Capture the cell that displays the provided text and extract its [x, y] central coordinate. 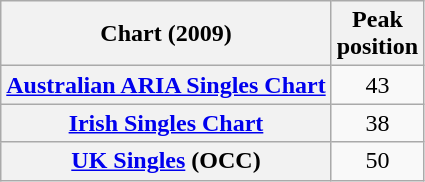
Australian ARIA Singles Chart [166, 85]
38 [377, 123]
50 [377, 161]
43 [377, 85]
Chart (2009) [166, 34]
UK Singles (OCC) [166, 161]
Peakposition [377, 34]
Irish Singles Chart [166, 123]
